Locate the cell with the specified text and output its [x, y] center coordinate. 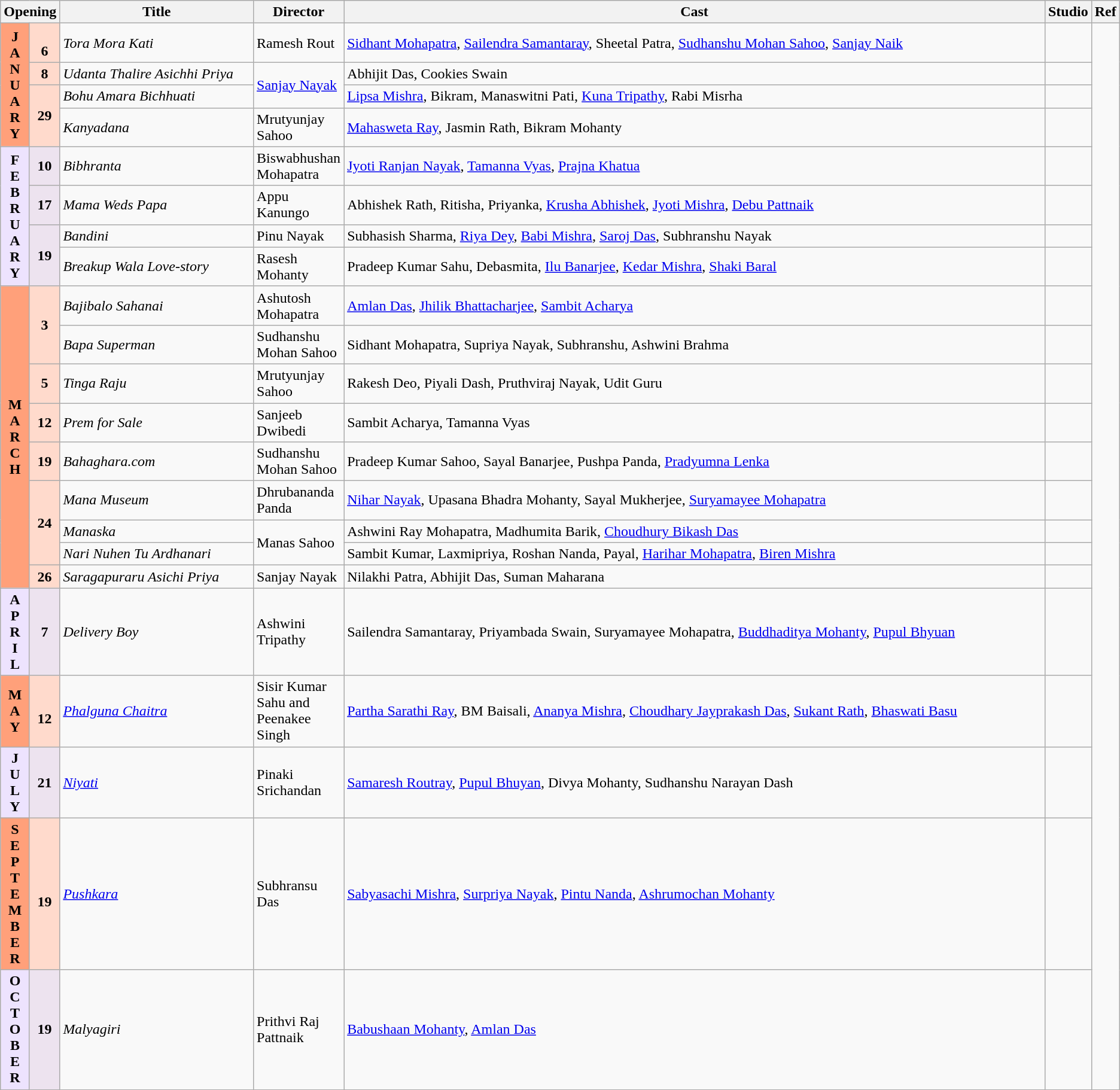
Pinaki Srichandan [299, 783]
5 [44, 383]
Bajibalo Sahanai [157, 305]
Sanjeeb Dwibedi [299, 422]
24 [44, 523]
JANUARY [16, 85]
Delivery Boy [157, 632]
Nari Nuhen Tu Ardhanari [157, 554]
Manas Sahoo [299, 543]
Phalguna Chaitra [157, 711]
8 [44, 74]
6 [44, 43]
FEBRUARY [16, 217]
Mana Museum [157, 500]
Kanyadana [157, 127]
Udanta Thalire Asichhi Priya [157, 74]
MAY [16, 711]
Nilakhi Patra, Abhijit Das, Suman Maharana [695, 577]
Prithvi Raj Pattnaik [299, 1030]
Director [299, 12]
Malyagiri [157, 1030]
Ashutosh Mohapatra [299, 305]
Subhransu Das [299, 894]
Nihar Nayak, Upasana Bhadra Mohanty, Sayal Mukherjee, Suryamayee Mohapatra [695, 500]
Bandini [157, 236]
Bahaghara.com [157, 462]
MARCH [16, 437]
Opening [30, 12]
Saragapuraru Asichi Priya [157, 577]
Niyati [157, 783]
Prem for Sale [157, 422]
Subhasish Sharma, Riya Dey, Babi Mishra, Saroj Das, Subhranshu Nayak [695, 236]
3 [44, 325]
Mahasweta Ray, Jasmin Rath, Bikram Mohanty [695, 127]
Tinga Raju [157, 383]
Title [157, 12]
Sabyasachi Mishra, Surpriya Nayak, Pintu Nanda, Ashrumochan Mohanty [695, 894]
Babushaan Mohanty, Amlan Das [695, 1030]
Abhishek Rath, Ritisha, Priyanka, Krusha Abhishek, Jyoti Mishra, Debu Pattnaik [695, 205]
Sailendra Samantaray, Priyambada Swain, Suryamayee Mohapatra, Buddhaditya Mohanty, Pupul Bhyuan [695, 632]
Mama Weds Papa [157, 205]
Cast [695, 12]
Jyoti Ranjan Nayak, Tamanna Vyas, Prajna Khatua [695, 166]
Ashwini Ray Mohapatra, Madhumita Barik, Choudhury Bikash Das [695, 531]
Abhijit Das, Cookies Swain [695, 74]
Pradeep Kumar Sahoo, Sayal Banarjee, Pushpa Panda, Pradyumna Lenka [695, 462]
26 [44, 577]
Rakesh Deo, Piyali Dash, Pruthviraj Nayak, Udit Guru [695, 383]
10 [44, 166]
Partha Sarathi Ray, BM Baisali, Ananya Mishra, Choudhary Jayprakash Das, Sukant Rath, Bhaswati Basu [695, 711]
Ramesh Rout [299, 43]
Sisir Kumar Sahu and Peenakee Singh [299, 711]
Manaska [157, 531]
APRIL [16, 632]
Appu Kanungo [299, 205]
Amlan Das, Jhilik Bhattacharjee, Sambit Acharya [695, 305]
7 [44, 632]
29 [44, 116]
17 [44, 205]
Pushkara [157, 894]
Biswabhushan Mohapatra [299, 166]
Sambit Kumar, Laxmipriya, Roshan Nanda, Payal, Harihar Mohapatra, Biren Mishra [695, 554]
Breakup Wala Love-story [157, 267]
21 [44, 783]
OCTOBER [16, 1030]
Sambit Acharya, Tamanna Vyas [695, 422]
Pradeep Kumar Sahu, Debasmita, Ilu Banarjee, Kedar Mishra, Shaki Baral [695, 267]
Bapa Superman [157, 345]
Tora Mora Kati [157, 43]
Lipsa Mishra, Bikram, Manaswitni Pati, Kuna Tripathy, Rabi Misrha [695, 96]
Samaresh Routray, Pupul Bhuyan, Divya Mohanty, Sudhanshu Narayan Dash [695, 783]
SEPTEMBER [16, 894]
Studio [1068, 12]
Bohu Amara Bichhuati [157, 96]
Sidhant Mohapatra, Sailendra Samantaray, Sheetal Patra, Sudhanshu Mohan Sahoo, Sanjay Naik [695, 43]
Rasesh Mohanty [299, 267]
Ashwini Tripathy [299, 632]
JULY [16, 783]
Bibhranta [157, 166]
Sidhant Mohapatra, Supriya Nayak, Subhranshu, Ashwini Brahma [695, 345]
Ref [1106, 12]
Dhrubananda Panda [299, 500]
Pinu Nayak [299, 236]
